From the cell containing the given text, extract its center point as (x, y) coordinate. 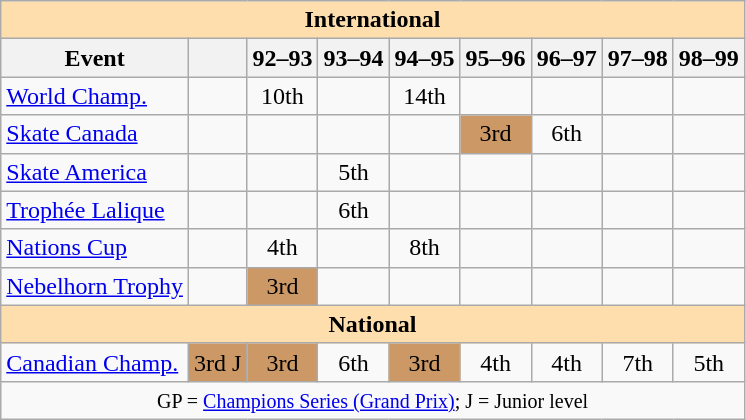
8th (424, 248)
Skate Canada (95, 134)
GP = Champions Series (Grand Prix); J = Junior level (373, 400)
Nations Cup (95, 248)
96–97 (566, 58)
Nebelhorn Trophy (95, 286)
World Champ. (95, 96)
92–93 (282, 58)
International (373, 20)
97–98 (638, 58)
Skate America (95, 172)
3rd J (217, 362)
95–96 (496, 58)
10th (282, 96)
7th (638, 362)
98–99 (708, 58)
National (373, 324)
93–94 (354, 58)
Event (95, 58)
94–95 (424, 58)
14th (424, 96)
Canadian Champ. (95, 362)
Trophée Lalique (95, 210)
